Output the (X, Y) coordinate of the center of the cell containing the given text.  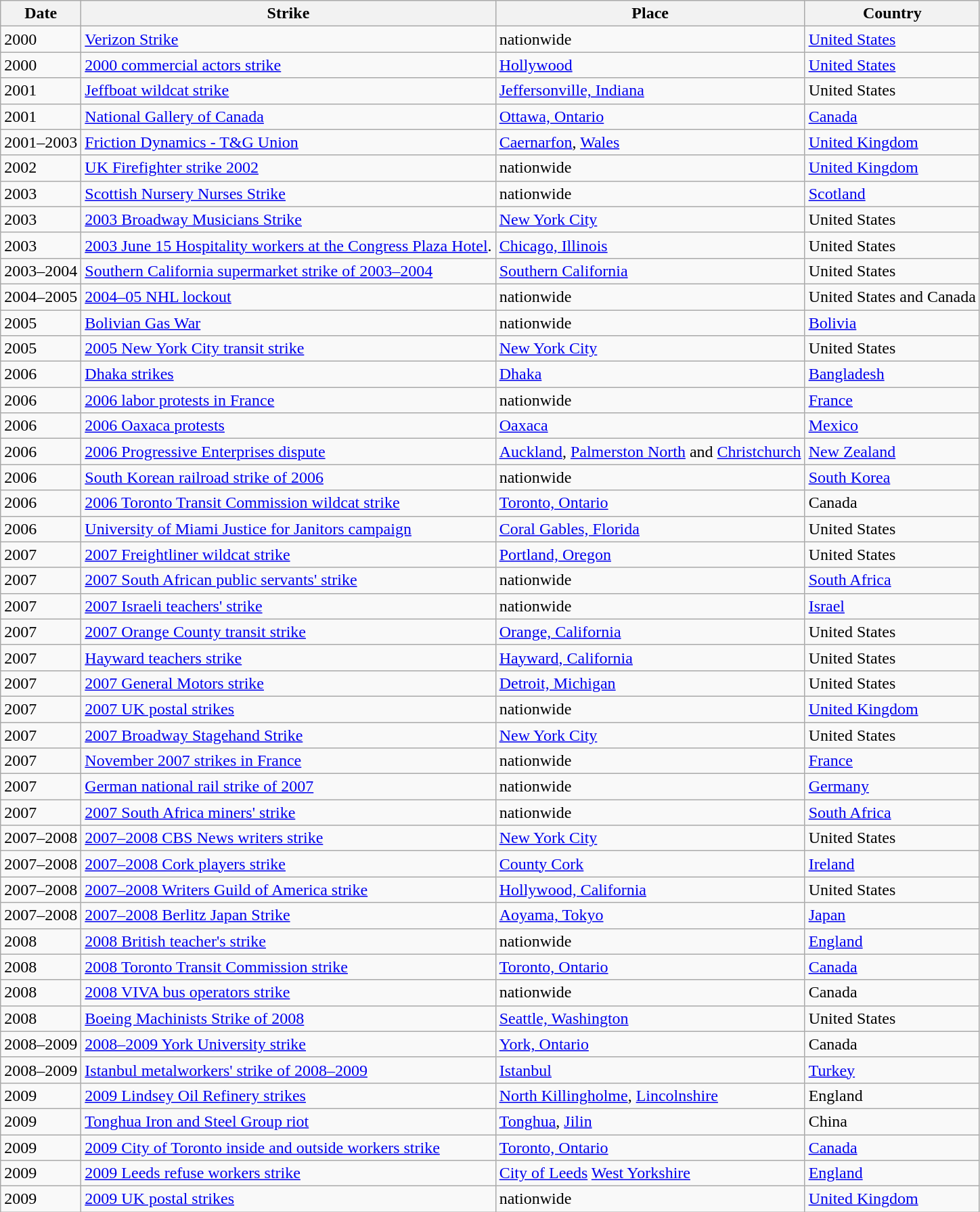
2009 Lindsey Oil Refinery strikes (288, 1096)
German national rail strike of 2007 (288, 787)
2004–05 NHL lockout (288, 297)
2009 City of Toronto inside and outside workers strike (288, 1148)
2005 New York City transit strike (288, 349)
2007–2008 Writers Guild of America strike (288, 890)
2007 Freightliner wildcat strike (288, 555)
2007–2008 Berlitz Japan Strike (288, 915)
2009 UK postal strikes (288, 1199)
2007 Broadway Stagehand Strike (288, 735)
Auckland, Palmerston North and Christchurch (650, 452)
Portland, Oregon (650, 555)
University of Miami Justice for Janitors campaign (288, 529)
Bolivian Gas War (288, 323)
Scotland (892, 194)
Boeing Machinists Strike of 2008 (288, 1018)
Turkey (892, 1070)
Istanbul (650, 1070)
Strike (288, 14)
Orange, California (650, 632)
Country (892, 14)
York, Ontario (650, 1044)
Tonghua Iron and Steel Group riot (288, 1121)
2000 commercial actors strike (288, 65)
Ireland (892, 864)
Caernarfon, Wales (650, 142)
2001–2003 (41, 142)
National Gallery of Canada (288, 116)
2006 Toronto Transit Commission wildcat strike (288, 503)
Jeffersonville, Indiana (650, 91)
2003 June 15 Hospitality workers at the Congress Plaza Hotel. (288, 245)
2004–2005 (41, 297)
Tonghua, Jilin (650, 1121)
Hayward teachers strike (288, 657)
Istanbul metalworkers' strike of 2008–2009 (288, 1070)
Date (41, 14)
Bangladesh (892, 374)
2003 Broadway Musicians Strike (288, 219)
Verizon Strike (288, 39)
2007 UK postal strikes (288, 709)
Southern California supermarket strike of 2003–2004 (288, 271)
Aoyama, Tokyo (650, 915)
2007 General Motors strike (288, 683)
New Zealand (892, 452)
Detroit, Michigan (650, 683)
Bolivia (892, 323)
Mexico (892, 426)
Southern California (650, 271)
Scottish Nursery Nurses Strike (288, 194)
United States and Canada (892, 297)
2007 Israeli teachers' strike (288, 606)
Friction Dynamics - T&G Union (288, 142)
2007 Orange County transit strike (288, 632)
City of Leeds West Yorkshire (650, 1173)
Chicago, Illinois (650, 245)
Dhaka strikes (288, 374)
Seattle, Washington (650, 1018)
2006 Progressive Enterprises dispute (288, 452)
South Korean railroad strike of 2006 (288, 477)
2008 British teacher's strike (288, 941)
2007 South African public servants' strike (288, 580)
Dhaka (650, 374)
2002 (41, 168)
County Cork (650, 864)
Place (650, 14)
Germany (892, 787)
Jeffboat wildcat strike (288, 91)
2008–2009 York University strike (288, 1044)
2008 Toronto Transit Commission strike (288, 967)
Oaxaca (650, 426)
2006 labor protests in France (288, 400)
2007–2008 CBS News writers strike (288, 838)
2003–2004 (41, 271)
Ottawa, Ontario (650, 116)
China (892, 1121)
2008 VIVA bus operators strike (288, 993)
2007–2008 Cork players strike (288, 864)
Coral Gables, Florida (650, 529)
South Korea (892, 477)
Japan (892, 915)
Hollywood (650, 65)
Hayward, California (650, 657)
Israel (892, 606)
2007 South Africa miners' strike (288, 813)
UK Firefighter strike 2002 (288, 168)
2006 Oaxaca protests (288, 426)
North Killingholme, Lincolnshire (650, 1096)
Hollywood, California (650, 890)
2009 Leeds refuse workers strike (288, 1173)
November 2007 strikes in France (288, 761)
